For the text-containing cell, return its midpoint in (x, y) coordinate format. 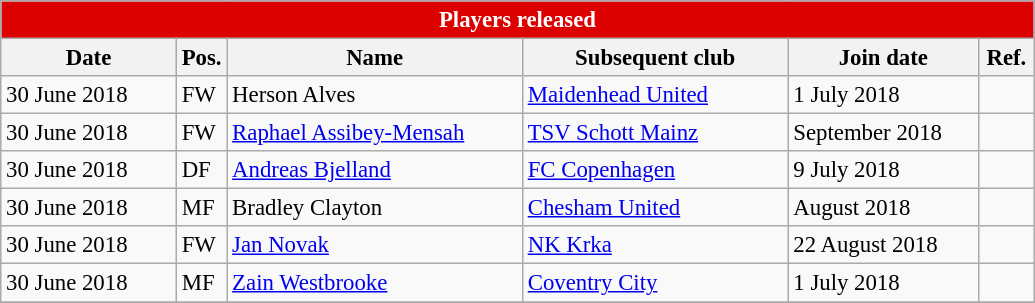
August 2018 (884, 208)
September 2018 (884, 133)
DF (201, 170)
FC Copenhagen (655, 170)
NK Krka (655, 245)
Join date (884, 58)
9 July 2018 (884, 170)
TSV Schott Mainz (655, 133)
Date (89, 58)
Chesham United (655, 208)
Ref. (1007, 58)
Pos. (201, 58)
Andreas Bjelland (375, 170)
Herson Alves (375, 95)
Name (375, 58)
Coventry City (655, 283)
Subsequent club (655, 58)
22 August 2018 (884, 245)
Players released (518, 20)
Zain Westbrooke (375, 283)
Raphael Assibey-Mensah (375, 133)
Maidenhead United (655, 95)
Jan Novak (375, 245)
Bradley Clayton (375, 208)
